Extract the (x, y) coordinate from the center of the cell holding the provided text.  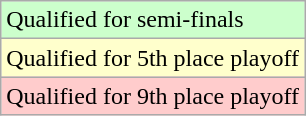
Qualified for 5th place playoff (153, 58)
Qualified for semi-finals (153, 20)
Qualified for 9th place playoff (153, 96)
